From the cell containing the given text, extract its center point as [X, Y] coordinate. 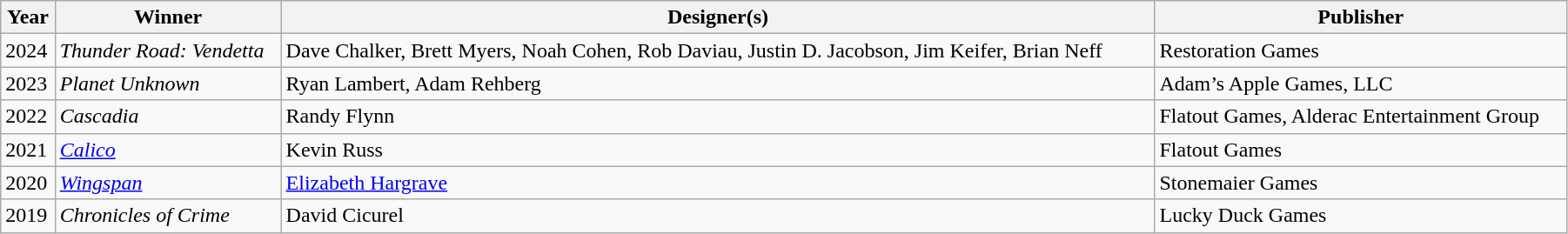
Cascadia [168, 117]
2024 [28, 50]
Restoration Games [1361, 50]
Year [28, 17]
Randy Flynn [718, 117]
Chronicles of Crime [168, 216]
Wingspan [168, 183]
Elizabeth Hargrave [718, 183]
Kevin Russ [718, 150]
Adam’s Apple Games, LLC [1361, 84]
David Cicurel [718, 216]
Winner [168, 17]
Planet Unknown [168, 84]
Dave Chalker, Brett Myers, Noah Cohen, Rob Daviau, Justin D. Jacobson, Jim Keifer, Brian Neff [718, 50]
Lucky Duck Games [1361, 216]
2023 [28, 84]
Flatout Games [1361, 150]
Publisher [1361, 17]
2020 [28, 183]
Stonemaier Games [1361, 183]
Calico [168, 150]
Designer(s) [718, 17]
2019 [28, 216]
Flatout Games, Alderac Entertainment Group [1361, 117]
2022 [28, 117]
Ryan Lambert, Adam Rehberg [718, 84]
Thunder Road: Vendetta [168, 50]
2021 [28, 150]
